For the text-containing cell, return its midpoint in [x, y] coordinate format. 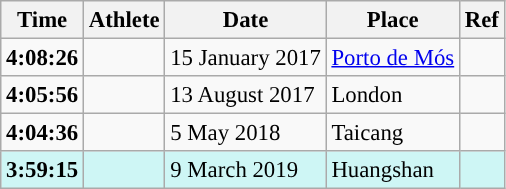
13 August 2017 [246, 95]
15 January 2017 [246, 58]
Huangshan [392, 170]
3:59:15 [42, 170]
Ref [482, 20]
9 March 2019 [246, 170]
Date [246, 20]
Athlete [124, 20]
4:05:56 [42, 95]
4:04:36 [42, 133]
Time [42, 20]
Porto de Mós [392, 58]
4:08:26 [42, 58]
Taicang [392, 133]
5 May 2018 [246, 133]
London [392, 95]
Place [392, 20]
